Find where the given text appears and provide that cell's center as (x, y) coordinate. 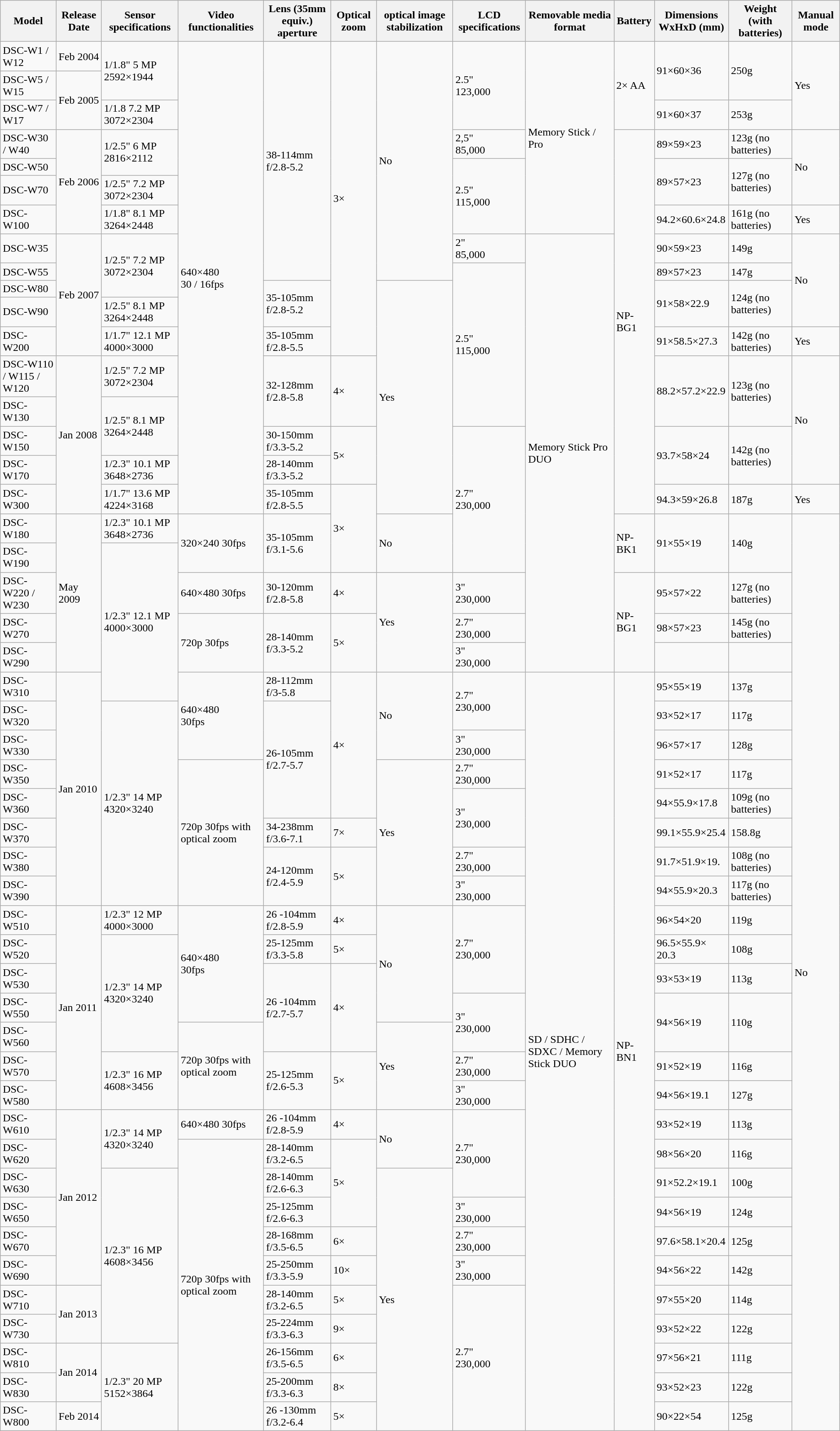
8× (354, 1387)
94.3×59×26.8 (691, 499)
119g (761, 920)
96×57×17 (691, 745)
DSC-W290 (28, 657)
Memory Stick / Pro (570, 138)
114g (761, 1300)
DSC-W220 / W230 (28, 593)
91×58.5×27.3 (691, 341)
DSC-W320 (28, 715)
Weight (with batteries) (761, 21)
DSC-W170 (28, 470)
161g (no batteries) (761, 219)
24-120mmf/2.4-5.9 (297, 876)
28-140mm f/2.6-6.3 (297, 1183)
124g (no batteries) (761, 303)
147g (761, 271)
30-150mmf/3.3-5.2 (297, 441)
2.5"123,000 (489, 85)
Manual mode (816, 21)
124g (761, 1212)
Memory Stick Pro DUO (570, 453)
91×52×17 (691, 774)
DSC-W520 (28, 950)
2× AA (634, 85)
DSC-W630 (28, 1183)
110g (761, 1022)
97.6×58.1×20.4 (691, 1241)
140g (761, 543)
96.5×55.9× 20.3 (691, 950)
Optical zoom (354, 21)
25-125mmf/3.3-5.8 (297, 950)
DSC-W570 (28, 1066)
91×60×36 (691, 71)
Sensor specifications (140, 21)
91×55×19 (691, 543)
1/1.7" 13.6 MP4224×3168 (140, 499)
DSC-W530 (28, 978)
DSC-W810 (28, 1358)
38-114mmf/2.8-5.2 (297, 161)
127g (761, 1095)
DSC-W35 (28, 249)
1/2.3" 12.1 MP4000×3000 (140, 622)
137g (761, 687)
DSC-W800 (28, 1416)
93.7×58×24 (691, 455)
1/1.8" 5 MP 2592×1944 (140, 71)
2,5"85,000 (489, 144)
95×55×19 (691, 687)
1/1.8 7.2 MP3072×2304 (140, 115)
149g (761, 249)
94×56×19.1 (691, 1095)
35-105mmf/2.8-5.2 (297, 303)
Jan 2013 (79, 1314)
91×52.2×19.1 (691, 1183)
145g (no batteries) (761, 628)
DSC-W370 (28, 832)
DSC-W690 (28, 1270)
NP-BN1 (634, 1051)
94×56×22 (691, 1270)
32-128mmf/2.8-5.8 (297, 391)
Jan 2014 (79, 1373)
128g (761, 745)
25-125mmf/2.6-6.3 (297, 1212)
Lens (35mm equiv.) aperture (297, 21)
Video functionalities (221, 21)
DSC-W270 (28, 628)
89×59×23 (691, 144)
25-250mm f/3.3-5.9 (297, 1270)
111g (761, 1358)
7× (354, 832)
DSC-W620 (28, 1153)
Feb 2006 (79, 181)
26-105mmf/2.7-5.7 (297, 759)
DSC-W1 / W12 (28, 57)
1/2.3" 12 MP4000×3000 (140, 920)
Feb 2005 (79, 100)
DSC-W180 (28, 529)
97×55×20 (691, 1300)
Feb 2014 (79, 1416)
DSC-W300 (28, 499)
93×53×19 (691, 978)
34-238mmf/3.6-7.1 (297, 832)
DSC-W150 (28, 441)
DSC-W110 / W115 / W120 (28, 376)
1/2.3" 20 MP5152×3864 (140, 1387)
DSC-W5 / W15 (28, 85)
DSC-W360 (28, 803)
Jan 2011 (79, 1008)
26 -130mm f/3.2-6.4 (297, 1416)
optical image stabilization (415, 21)
94×55.9×20.3 (691, 891)
10× (354, 1270)
93×52×22 (691, 1329)
Battery (634, 21)
25-200mm f/3.3-6.3 (297, 1387)
250g (761, 71)
DSC-W30 / W40 (28, 144)
DSC-W510 (28, 920)
93×52×23 (691, 1387)
1/1.8" 8.1 MP3264×2448 (140, 219)
DSC-W560 (28, 1037)
1/2.5" 6 MP2816×2112 (140, 153)
NP-BK1 (634, 543)
26-156mm f/3.5-6.5 (297, 1358)
DSC-W380 (28, 862)
108g (no batteries) (761, 862)
Feb 2004 (79, 57)
253g (761, 115)
99.1×55.9×25.4 (691, 832)
DSC-W80 (28, 289)
DSC-W330 (28, 745)
26 -104mmf/2.7-5.7 (297, 1008)
DSC-W550 (28, 1008)
DSC-W50 (28, 167)
158.8g (761, 832)
640×48030 / 16fps (221, 278)
109g (no batteries) (761, 803)
90×22×54 (691, 1416)
90×59×23 (691, 249)
Jan 2010 (79, 788)
DSC-W650 (28, 1212)
98×56×20 (691, 1153)
May 2009 (79, 593)
25-125mmf/2.6-5.3 (297, 1081)
Model (28, 21)
28-112mmf/3-5.8 (297, 687)
187g (761, 499)
Jan 2008 (79, 435)
Release Date (79, 21)
117g (no batteries) (761, 891)
94.2×60.6×24.8 (691, 219)
DSC-W390 (28, 891)
DSC-W130 (28, 412)
320×240 30fps (221, 543)
DSC-W350 (28, 774)
DSC-W610 (28, 1125)
93×52×17 (691, 715)
DSC-W7 / W17 (28, 115)
142g (761, 1270)
DSC-W730 (28, 1329)
DSC-W310 (28, 687)
Feb 2007 (79, 294)
93×52×19 (691, 1125)
Removable media format (570, 21)
30-120mmf/2.8-5.8 (297, 593)
100g (761, 1183)
28-168mm f/3.5-6.5 (297, 1241)
720p 30fps (221, 643)
DSC-W830 (28, 1387)
88.2×57.2×22.9 (691, 391)
108g (761, 950)
DSC-W190 (28, 557)
94×55.9×17.8 (691, 803)
25-224mm f/3.3-6.3 (297, 1329)
97×56×21 (691, 1358)
DSC-W100 (28, 219)
DSC-W580 (28, 1095)
91×58×22.9 (691, 303)
DSC-W70 (28, 190)
DSC-W90 (28, 311)
1/1.7" 12.1 MP4000×3000 (140, 341)
95×57×22 (691, 593)
2"85,000 (489, 249)
SD / SDHC / SDXC / Memory Stick DUO (570, 1051)
9× (354, 1329)
DSC-W710 (28, 1300)
91.7×51.9×19. (691, 862)
91×60×37 (691, 115)
Jan 2012 (79, 1197)
DSC-W200 (28, 341)
DimensionsWxHxD (mm) (691, 21)
35-105mmf/3.1-5.6 (297, 543)
98×57×23 (691, 628)
96×54×20 (691, 920)
DSC-W55 (28, 271)
DSC-W670 (28, 1241)
LCD specifications (489, 21)
91×52×19 (691, 1066)
